Determine the [x, y] coordinate at the center of the cell enclosing the given text.  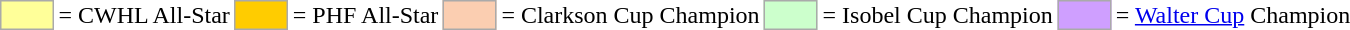
= Isobel Cup Champion [938, 15]
= Clarkson Cup Champion [630, 15]
= PHF All-Star [366, 15]
= CWHL All-Star [144, 15]
